Return the (X, Y) coordinate for the center point of the cell that contains the specified text.  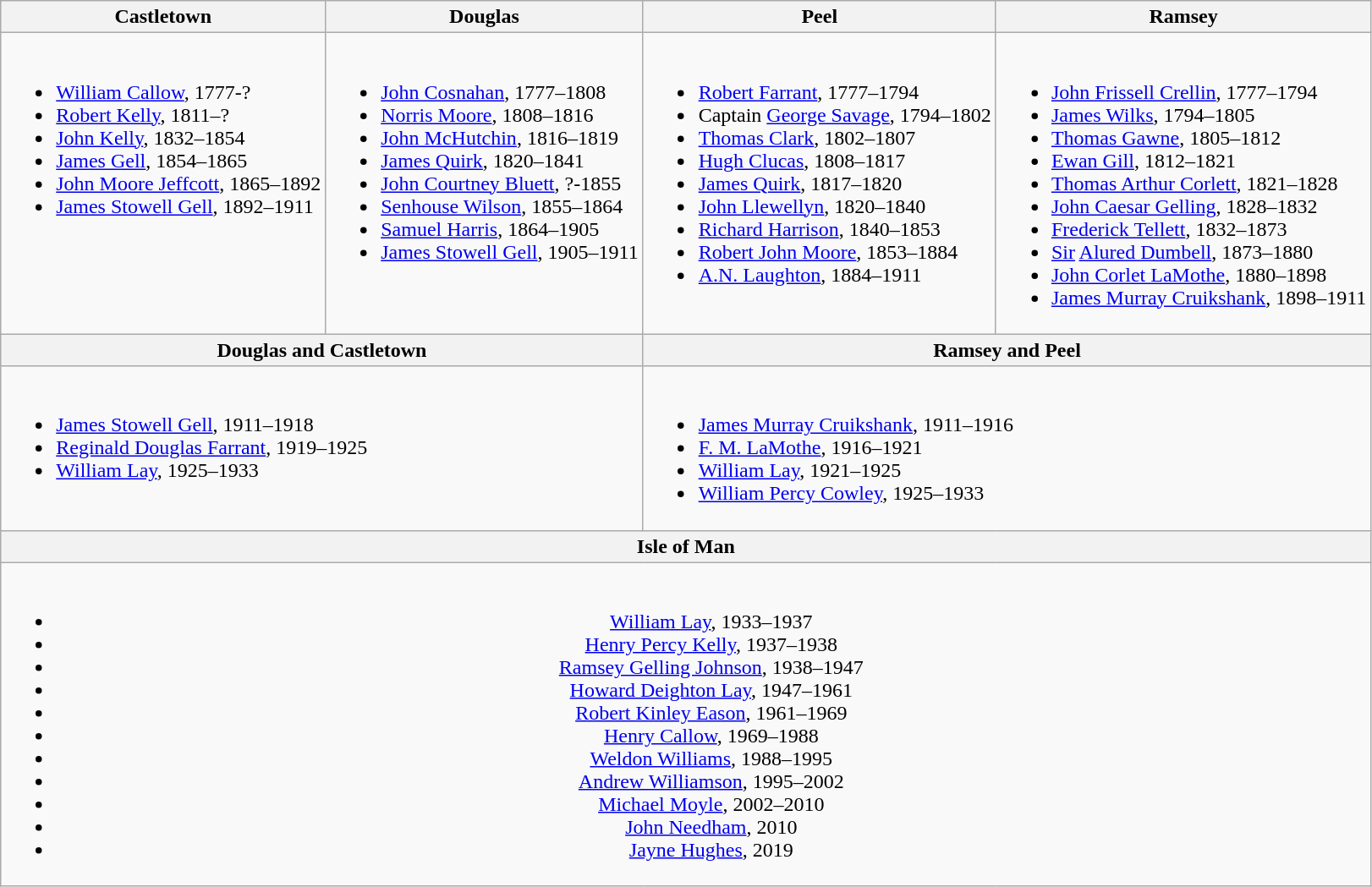
Ramsey and Peel (1007, 350)
Douglas (484, 17)
James Murray Cruikshank, 1911–1916F. M. LaMothe, 1916–1921William Lay, 1921–1925William Percy Cowley, 1925–1933 (1007, 448)
Douglas and Castletown (321, 350)
Castletown (163, 17)
Isle of Man (686, 546)
Peel (819, 17)
Ramsey (1183, 17)
James Stowell Gell, 1911–1918Reginald Douglas Farrant, 1919–1925William Lay, 1925–1933 (321, 448)
William Callow, 1777-?Robert Kelly, 1811–?John Kelly, 1832–1854James Gell, 1854–1865John Moore Jeffcott, 1865–1892James Stowell Gell, 1892–1911 (163, 183)
